Identify which cell holds the provided text, then report its (x, y) central coordinate. 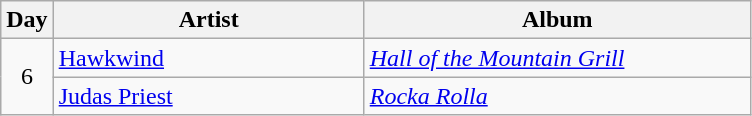
Day (27, 20)
6 (27, 77)
Judas Priest (208, 96)
Hawkwind (208, 58)
Rocka Rolla (557, 96)
Album (557, 20)
Hall of the Mountain Grill (557, 58)
Artist (208, 20)
